Determine the [X, Y] coordinate at the center of the cell enclosing the given text.  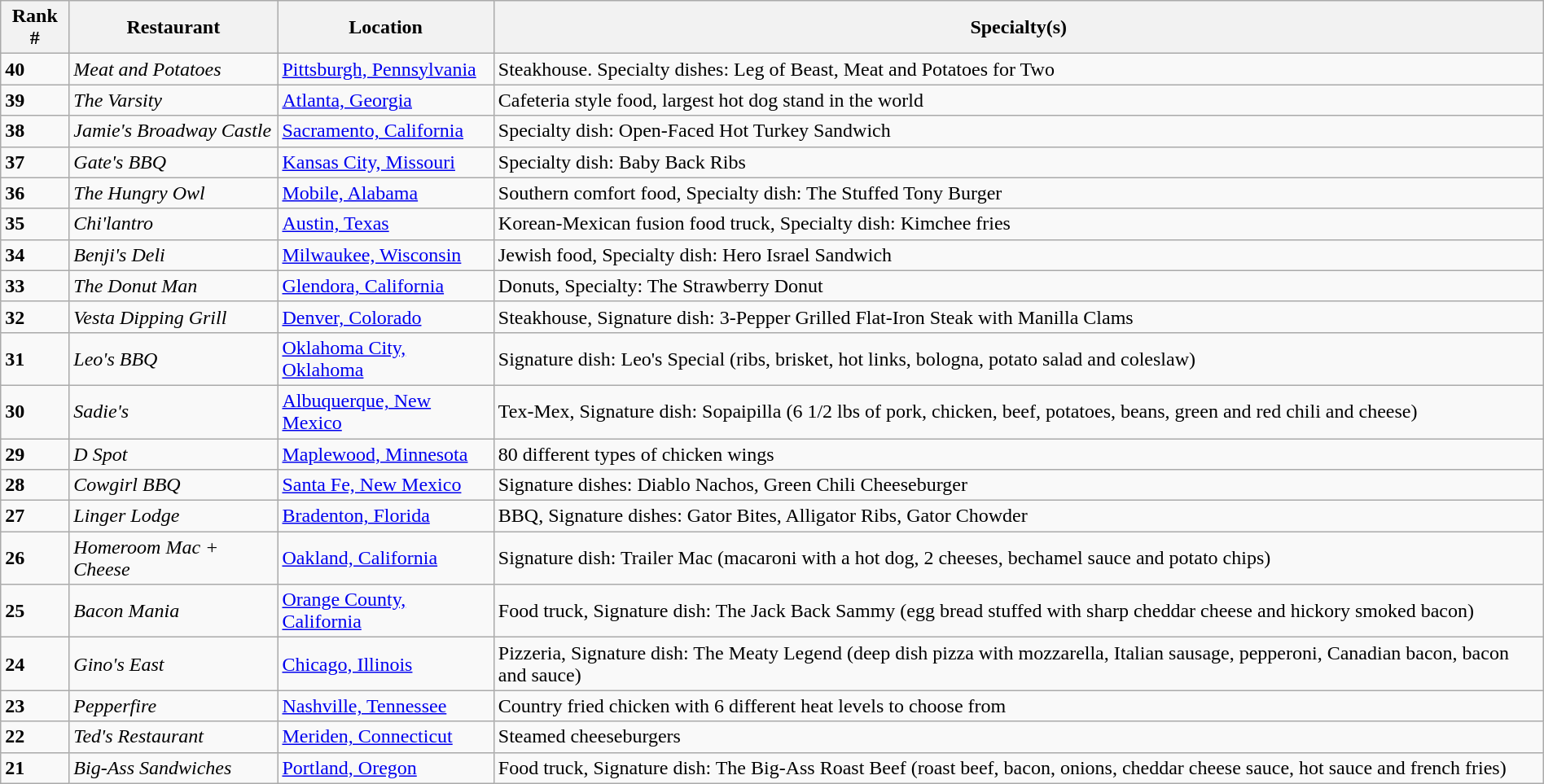
31 [35, 358]
Santa Fe, New Mexico [386, 485]
40 [35, 69]
Austin, Texas [386, 224]
Linger Lodge [173, 516]
Atlanta, Georgia [386, 100]
Gate's BBQ [173, 162]
Steamed cheeseburgers [1018, 737]
37 [35, 162]
Pizzeria, Signature dish: The Meaty Legend (deep dish pizza with mozzarella, Italian sausage, pepperoni, Canadian bacon, bacon and sauce) [1018, 664]
The Donut Man [173, 286]
Tex-Mex, Signature dish: Sopaipilla (6 1/2 lbs of pork, chicken, beef, potatoes, beans, green and red chili and cheese) [1018, 412]
Pepperfire [173, 706]
36 [35, 193]
Sacramento, California [386, 131]
27 [35, 516]
Signature dishes: Diablo Nachos, Green Chili Cheeseburger [1018, 485]
Big-Ass Sandwiches [173, 768]
Korean-Mexican fusion food truck, Specialty dish: Kimchee fries [1018, 224]
Meat and Potatoes [173, 69]
Glendora, California [386, 286]
Bacon Mania [173, 611]
Signature dish: Leo's Special (ribs, brisket, hot links, bologna, potato salad and coleslaw) [1018, 358]
Milwaukee, Wisconsin [386, 255]
Specialty(s) [1018, 28]
26 [35, 558]
Denver, Colorado [386, 317]
The Hungry Owl [173, 193]
Ted's Restaurant [173, 737]
Vesta Dipping Grill [173, 317]
BBQ, Signature dishes: Gator Bites, Alligator Ribs, Gator Chowder [1018, 516]
Restaurant [173, 28]
Food truck, Signature dish: The Big-Ass Roast Beef (roast beef, bacon, onions, cheddar cheese sauce, hot sauce and french fries) [1018, 768]
Jewish food, Specialty dish: Hero Israel Sandwich [1018, 255]
32 [35, 317]
Steakhouse, Signature dish: 3-Pepper Grilled Flat-Iron Steak with Manilla Clams [1018, 317]
33 [35, 286]
Southern comfort food, Specialty dish: The Stuffed Tony Burger [1018, 193]
D Spot [173, 453]
Rank # [35, 28]
Portland, Oregon [386, 768]
38 [35, 131]
Mobile, Alabama [386, 193]
28 [35, 485]
The Varsity [173, 100]
30 [35, 412]
Albuquerque, New Mexico [386, 412]
21 [35, 768]
22 [35, 737]
39 [35, 100]
Cowgirl BBQ [173, 485]
Oakland, California [386, 558]
Signature dish: Trailer Mac (macaroni with a hot dog, 2 cheeses, bechamel sauce and potato chips) [1018, 558]
80 different types of chicken wings [1018, 453]
Kansas City, Missouri [386, 162]
Donuts, Specialty: The Strawberry Donut [1018, 286]
Cafeteria style food, largest hot dog stand in the world [1018, 100]
Leo's BBQ [173, 358]
Oklahoma City, Oklahoma [386, 358]
Nashville, Tennessee [386, 706]
Meriden, Connecticut [386, 737]
Country fried chicken with 6 different heat levels to choose from [1018, 706]
Food truck, Signature dish: The Jack Back Sammy (egg bread stuffed with sharp cheddar cheese and hickory smoked bacon) [1018, 611]
Chicago, Illinois [386, 664]
Specialty dish: Open-Faced Hot Turkey Sandwich [1018, 131]
Specialty dish: Baby Back Ribs [1018, 162]
Jamie's Broadway Castle [173, 131]
Chi'lantro [173, 224]
Steakhouse. Specialty dishes: Leg of Beast, Meat and Potatoes for Two [1018, 69]
Location [386, 28]
23 [35, 706]
Gino's East [173, 664]
24 [35, 664]
Benji's Deli [173, 255]
Maplewood, Minnesota [386, 453]
34 [35, 255]
25 [35, 611]
29 [35, 453]
Sadie's [173, 412]
Homeroom Mac + Cheese [173, 558]
Pittsburgh, Pennsylvania [386, 69]
Orange County, California [386, 611]
Bradenton, Florida [386, 516]
35 [35, 224]
